Output the (X, Y) coordinate of the center of the cell containing the given text.  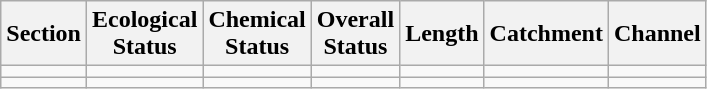
OverallStatus (355, 34)
Catchment (546, 34)
Length (442, 34)
Section (44, 34)
ChemicalStatus (257, 34)
Channel (657, 34)
EcologicalStatus (144, 34)
